Identify which cell holds the provided text, then report its [x, y] central coordinate. 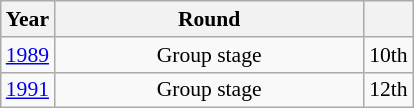
Round [209, 19]
10th [388, 55]
1991 [28, 90]
Year [28, 19]
1989 [28, 55]
12th [388, 90]
